Detect which cell encompasses the target text, then output its [x, y] center coordinate. 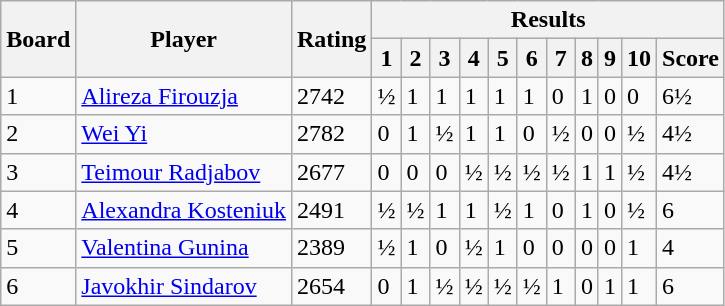
6½ [691, 96]
2491 [331, 210]
2742 [331, 96]
Alireza Firouzja [184, 96]
Player [184, 39]
10 [638, 58]
2782 [331, 134]
Results [548, 20]
Score [691, 58]
7 [560, 58]
Board [38, 39]
2654 [331, 286]
Wei Yi [184, 134]
Alexandra Kosteniuk [184, 210]
Rating [331, 39]
2389 [331, 248]
Teimour Radjabov [184, 172]
2677 [331, 172]
9 [610, 58]
Valentina Gunina [184, 248]
8 [586, 58]
Javokhir Sindarov [184, 286]
